Return the (x, y) coordinate for the center point of the cell that contains the specified text.  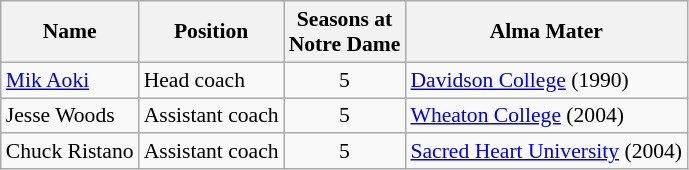
Chuck Ristano (70, 152)
Davidson College (1990) (546, 80)
Name (70, 32)
Alma Mater (546, 32)
Wheaton College (2004) (546, 116)
Seasons atNotre Dame (345, 32)
Sacred Heart University (2004) (546, 152)
Position (212, 32)
Head coach (212, 80)
Mik Aoki (70, 80)
Jesse Woods (70, 116)
